Detect which cell encompasses the target text, then output its [x, y] center coordinate. 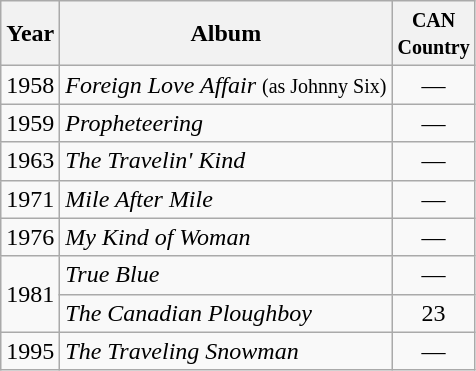
Foreign Love Affair (as Johnny Six) [226, 85]
1995 [30, 351]
1959 [30, 123]
Album [226, 34]
The Travelin' Kind [226, 161]
1963 [30, 161]
True Blue [226, 275]
Year [30, 34]
CAN Country [434, 34]
My Kind of Woman [226, 237]
Mile After Mile [226, 199]
Propheteering [226, 123]
1958 [30, 85]
23 [434, 313]
1981 [30, 294]
The Canadian Ploughboy [226, 313]
1971 [30, 199]
1976 [30, 237]
The Traveling Snowman [226, 351]
